Return the [X, Y] coordinate for the center point of the cell that contains the specified text.  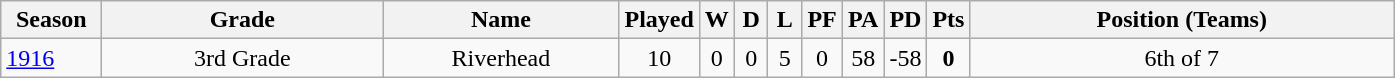
1916 [52, 58]
Pts [948, 20]
5 [785, 58]
Grade [242, 20]
Played [659, 20]
Position (Teams) [1182, 20]
6th of 7 [1182, 58]
-58 [906, 58]
58 [864, 58]
Season [52, 20]
W [716, 20]
Name [501, 20]
10 [659, 58]
L [785, 20]
D [751, 20]
PF [822, 20]
Riverhead [501, 58]
PD [906, 20]
PA [864, 20]
3rd Grade [242, 58]
